Capture the cell that displays the provided text and extract its (x, y) central coordinate. 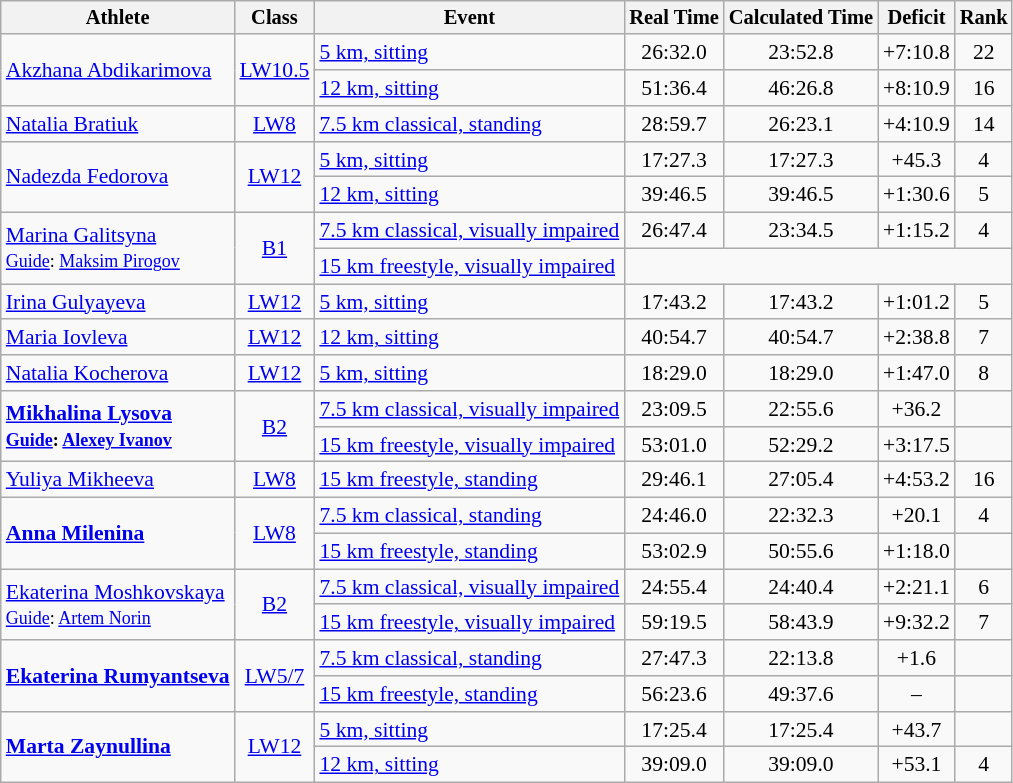
49:37.6 (801, 694)
Marta Zaynullina (118, 748)
Natalia Bratiuk (118, 124)
59:19.5 (674, 623)
Yuliya Mikheeva (118, 480)
58:43.9 (801, 623)
23:34.5 (801, 231)
+4:10.9 (916, 124)
+43.7 (916, 730)
23:52.8 (801, 53)
Deficit (916, 18)
+1:15.2 (916, 231)
Rank (984, 18)
+20.1 (916, 516)
Nadezda Fedorova (118, 178)
Marina GalitsynaGuide: Maksim Pirogov (118, 248)
28:59.7 (674, 124)
+7:10.8 (916, 53)
53:02.9 (674, 552)
+36.2 (916, 409)
14 (984, 124)
+2:38.8 (916, 338)
22:13.8 (801, 658)
23:09.5 (674, 409)
8 (984, 373)
29:46.1 (674, 480)
26:23.1 (801, 124)
+3:17.5 (916, 445)
Irina Gulyayeva (118, 302)
+1:18.0 (916, 552)
50:55.6 (801, 552)
27:47.3 (674, 658)
Ekaterina MoshkovskayaGuide: Artem Norin (118, 604)
+2:21.1 (916, 587)
Ekaterina Rumyantseva (118, 676)
+4:53.2 (916, 480)
+53.1 (916, 765)
Maria Iovleva (118, 338)
Athlete (118, 18)
24:46.0 (674, 516)
24:55.4 (674, 587)
Anna Milenina (118, 534)
Natalia Kocherova (118, 373)
Class (275, 18)
Akzhana Abdikarimova (118, 70)
52:29.2 (801, 445)
Real Time (674, 18)
56:23.6 (674, 694)
Calculated Time (801, 18)
53:01.0 (674, 445)
22 (984, 53)
+8:10.9 (916, 88)
+45.3 (916, 160)
6 (984, 587)
26:47.4 (674, 231)
26:32.0 (674, 53)
B1 (275, 248)
22:55.6 (801, 409)
51:36.4 (674, 88)
+1:47.0 (916, 373)
+1:01.2 (916, 302)
+1:30.6 (916, 195)
+1.6 (916, 658)
Mikhalina LysovaGuide: Alexey Ivanov (118, 426)
46:26.8 (801, 88)
27:05.4 (801, 480)
22:32.3 (801, 516)
– (916, 694)
+9:32.2 (916, 623)
Event (469, 18)
LW10.5 (275, 70)
24:40.4 (801, 587)
LW5/7 (275, 676)
